For the text-containing cell, return its midpoint in (x, y) coordinate format. 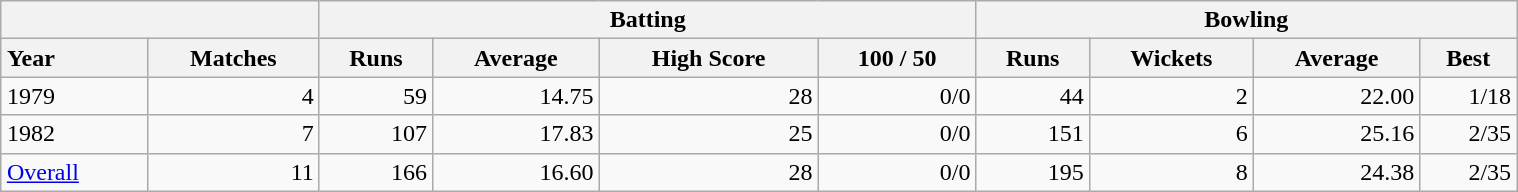
44 (1032, 96)
107 (376, 134)
14.75 (516, 96)
11 (233, 172)
1979 (74, 96)
1982 (74, 134)
Batting (648, 20)
Bowling (1246, 20)
7 (233, 134)
195 (1032, 172)
100 / 50 (897, 58)
Best (1468, 58)
25.16 (1336, 134)
Wickets (1171, 58)
6 (1171, 134)
Overall (74, 172)
16.60 (516, 172)
59 (376, 96)
166 (376, 172)
Year (74, 58)
17.83 (516, 134)
4 (233, 96)
1/18 (1468, 96)
25 (708, 134)
151 (1032, 134)
24.38 (1336, 172)
High Score (708, 58)
22.00 (1336, 96)
8 (1171, 172)
Matches (233, 58)
2 (1171, 96)
